Pinpoint the cell where the given text exists, returning its [X, Y] midpoint coordinate. 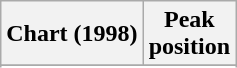
Chart (1998) [72, 34]
Peakposition [189, 34]
